Provide the [x, y] coordinate of the cell's center where the given text is located.  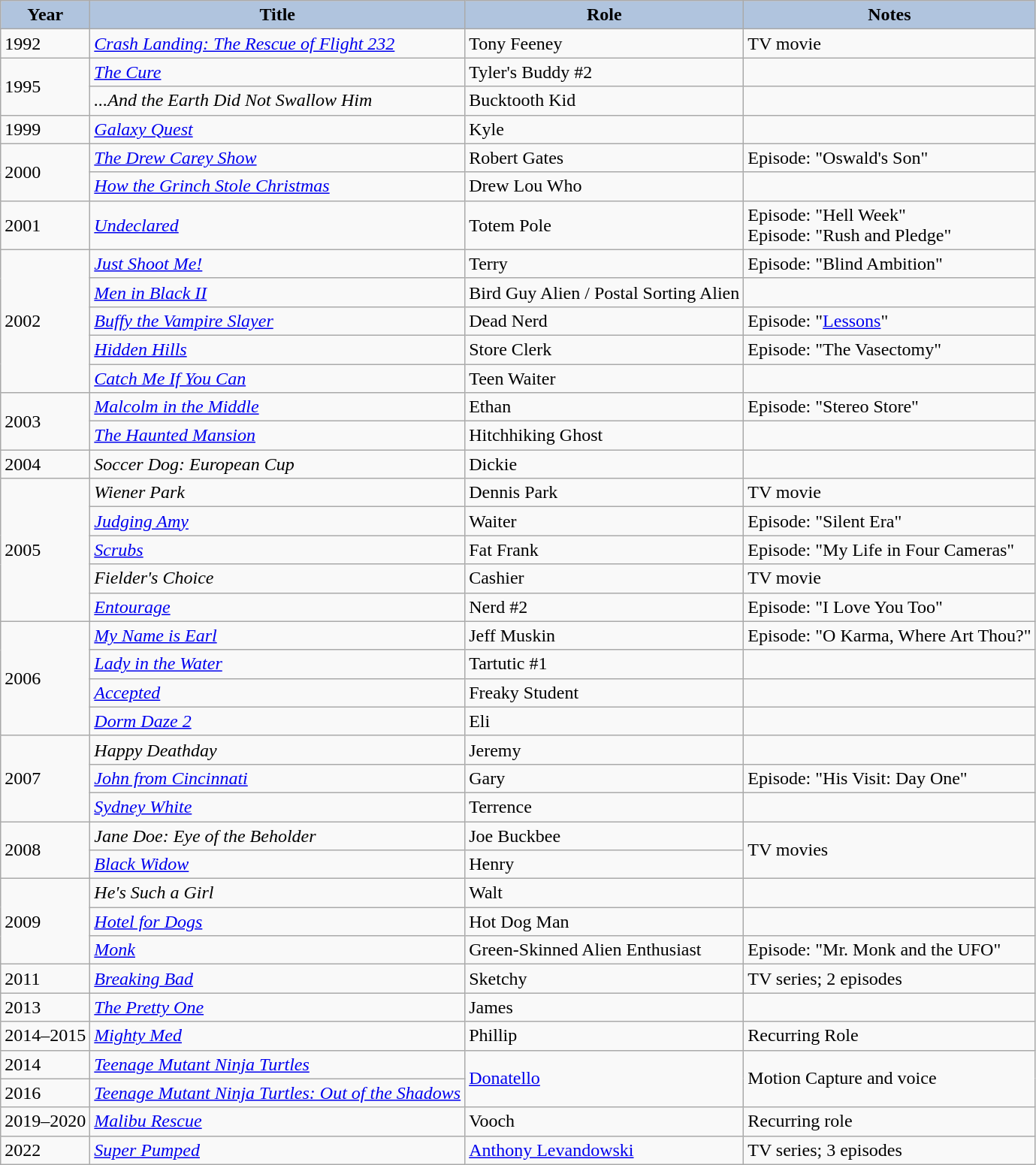
The Pretty One [278, 1007]
Fat Frank [604, 550]
Episode: "Silent Era" [890, 521]
Henry [604, 865]
2014 [45, 1064]
TV series; 2 episodes [890, 979]
2001 [45, 225]
Dickie [604, 464]
Episode: "I Love You Too" [890, 607]
Episode: "Stereo Store" [890, 407]
1995 [45, 86]
Green-Skinned Alien Enthusiast [604, 950]
Jane Doe: Eye of the Beholder [278, 836]
John from Cincinnati [278, 778]
2005 [45, 550]
Episode: "My Life in Four Cameras" [890, 550]
Episode: "Hell Week"Episode: "Rush and Pledge" [890, 225]
2004 [45, 464]
Episode: "The Vasectomy" [890, 349]
Super Pumped [278, 1150]
Malibu Rescue [278, 1121]
1992 [45, 44]
Judging Amy [278, 521]
James [604, 1007]
Jeff Muskin [604, 635]
2007 [45, 778]
Galaxy Quest [278, 129]
2016 [45, 1093]
Dead Nerd [604, 321]
He's Such a Girl [278, 893]
Black Widow [278, 865]
Tyler's Buddy #2 [604, 72]
Scrubs [278, 550]
Fielder's Choice [278, 578]
Notes [890, 15]
Title [278, 15]
Hot Dog Man [604, 922]
Episode: "Mr. Monk and the UFO" [890, 950]
Eli [604, 721]
Walt [604, 893]
Waiter [604, 521]
Catch Me If You Can [278, 378]
2019–2020 [45, 1121]
Episode: "O Karma, Where Art Thou?" [890, 635]
Role [604, 15]
...And the Earth Did Not Swallow Him [278, 101]
Phillip [604, 1036]
Teenage Mutant Ninja Turtles: Out of the Shadows [278, 1093]
My Name is Earl [278, 635]
Jeremy [604, 750]
2009 [45, 922]
Episode: "Oswald's Son" [890, 158]
Sketchy [604, 979]
Hidden Hills [278, 349]
Year [45, 15]
Teen Waiter [604, 378]
Hotel for Dogs [278, 922]
2003 [45, 421]
Store Clerk [604, 349]
Ethan [604, 407]
Lady in the Water [278, 664]
Motion Capture and voice [890, 1079]
Happy Deathday [278, 750]
Soccer Dog: European Cup [278, 464]
Vooch [604, 1121]
Terry [604, 264]
The Drew Carey Show [278, 158]
2006 [45, 678]
TV movies [890, 850]
Malcolm in the Middle [278, 407]
Entourage [278, 607]
Tony Feeney [604, 44]
2000 [45, 172]
How the Grinch Stole Christmas [278, 186]
Breaking Bad [278, 979]
Bucktooth Kid [604, 101]
Totem Pole [604, 225]
The Cure [278, 72]
Terrence [604, 807]
Monk [278, 950]
Undeclared [278, 225]
Robert Gates [604, 158]
Donatello [604, 1079]
Cashier [604, 578]
Dorm Daze 2 [278, 721]
2008 [45, 850]
Just Shoot Me! [278, 264]
Sydney White [278, 807]
2011 [45, 979]
Recurring Role [890, 1036]
Dennis Park [604, 493]
Gary [604, 778]
Recurring role [890, 1121]
Crash Landing: The Rescue of Flight 232 [278, 44]
Drew Lou Who [604, 186]
Tartutic #1 [604, 664]
Episode: "His Visit: Day One" [890, 778]
Episode: "Blind Ambition" [890, 264]
Hitchhiking Ghost [604, 436]
Teenage Mutant Ninja Turtles [278, 1064]
2013 [45, 1007]
Episode: "Lessons" [890, 321]
Accepted [278, 693]
Anthony Levandowski [604, 1150]
Joe Buckbee [604, 836]
1999 [45, 129]
Buffy the Vampire Slayer [278, 321]
The Haunted Mansion [278, 436]
Men in Black II [278, 292]
Freaky Student [604, 693]
2014–2015 [45, 1036]
TV series; 3 episodes [890, 1150]
Nerd #2 [604, 607]
Wiener Park [278, 493]
2022 [45, 1150]
2002 [45, 321]
Kyle [604, 129]
Bird Guy Alien / Postal Sorting Alien [604, 292]
Mighty Med [278, 1036]
